Find where the given text appears and provide that cell's center as (x, y) coordinate. 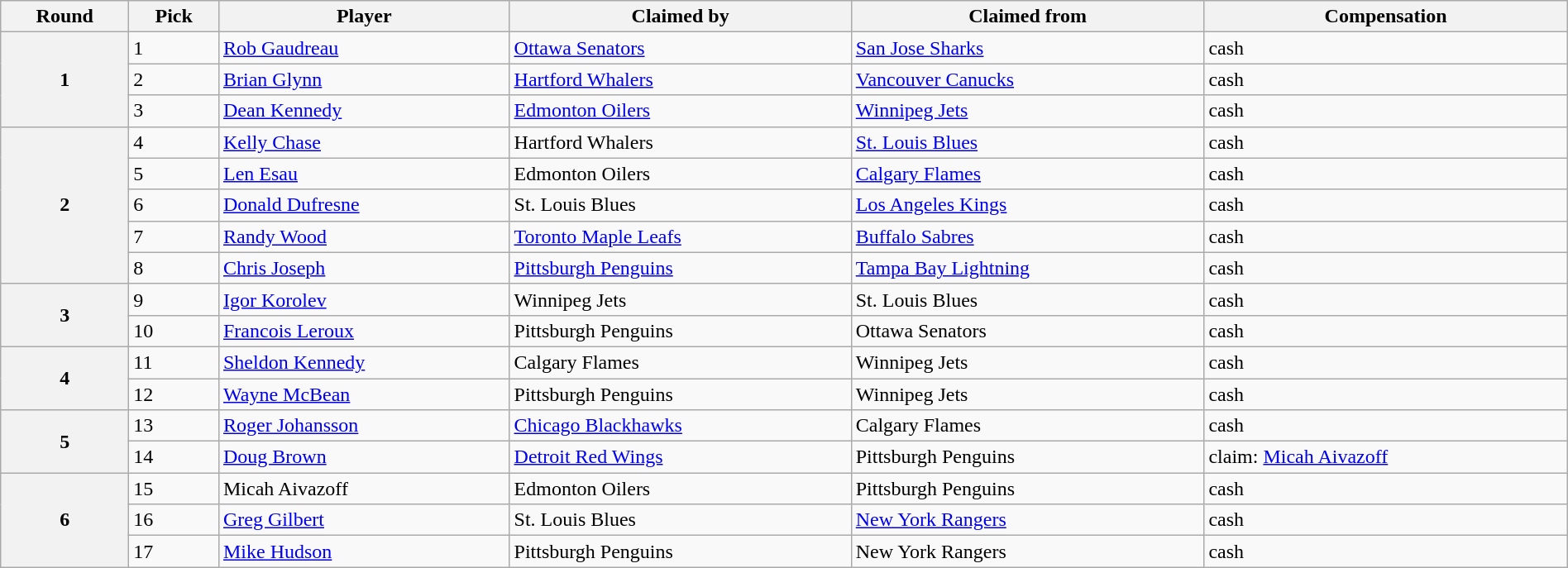
Pick (174, 17)
Roger Johansson (364, 426)
Greg Gilbert (364, 520)
14 (174, 457)
12 (174, 394)
San Jose Sharks (1027, 48)
Detroit Red Wings (680, 457)
7 (174, 236)
Buffalo Sabres (1027, 236)
Tampa Bay Lightning (1027, 268)
Micah Aivazoff (364, 489)
15 (174, 489)
Chicago Blackhawks (680, 426)
Compensation (1386, 17)
11 (174, 362)
Dean Kennedy (364, 111)
Kelly Chase (364, 142)
Chris Joseph (364, 268)
9 (174, 299)
10 (174, 331)
8 (174, 268)
claim: Micah Aivazoff (1386, 457)
Mike Hudson (364, 551)
Len Esau (364, 174)
Claimed from (1027, 17)
Donald Dufresne (364, 205)
Doug Brown (364, 457)
Wayne McBean (364, 394)
16 (174, 520)
Round (65, 17)
Claimed by (680, 17)
Rob Gaudreau (364, 48)
Vancouver Canucks (1027, 79)
Los Angeles Kings (1027, 205)
Randy Wood (364, 236)
Brian Glynn (364, 79)
Igor Korolev (364, 299)
13 (174, 426)
Sheldon Kennedy (364, 362)
Player (364, 17)
17 (174, 551)
Toronto Maple Leafs (680, 236)
Francois Leroux (364, 331)
